Determine the [x, y] coordinate at the center of the cell enclosing the given text.  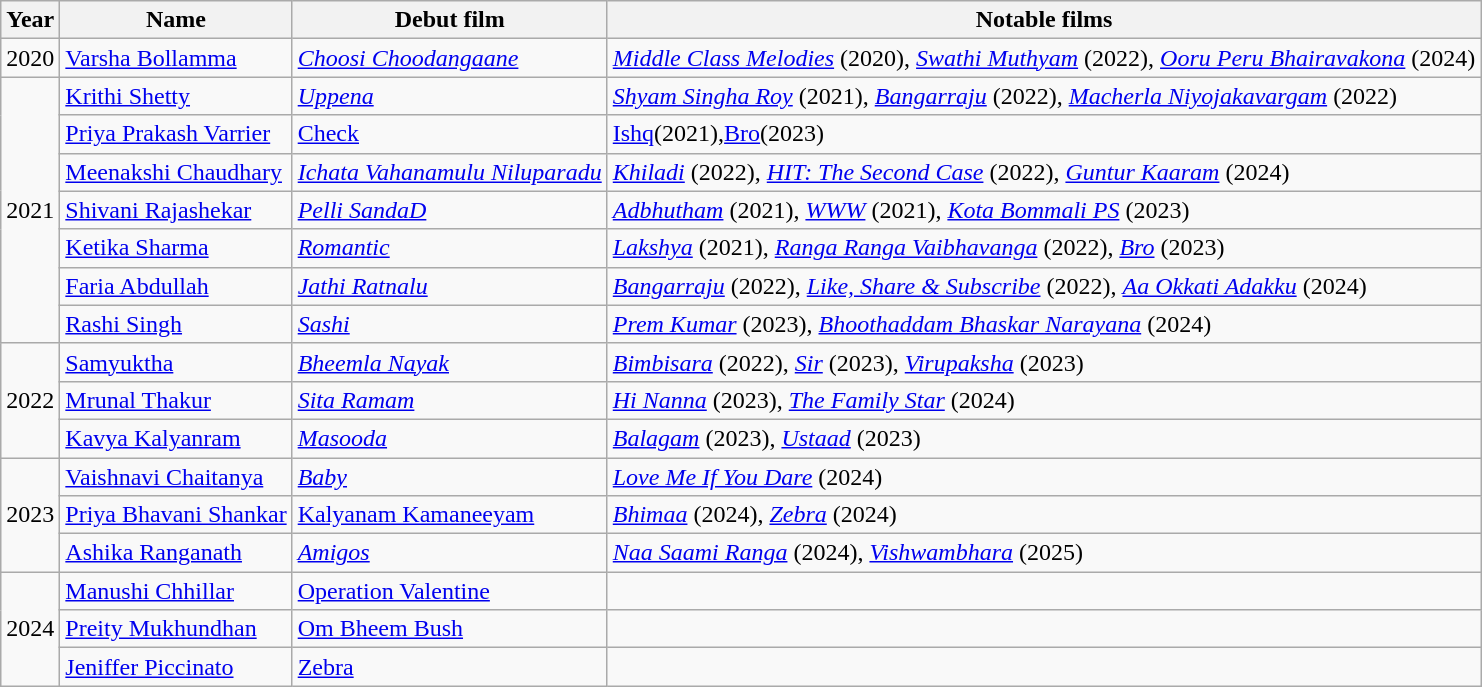
2022 [30, 400]
Naa Saami Ranga (2024), Vishwambhara (2025) [1044, 553]
Bhimaa (2024), Zebra (2024) [1044, 515]
Priya Bhavani Shankar [176, 515]
Ketika Sharma [176, 248]
Sashi [450, 324]
Bangarraju (2022), Like, Share & Subscribe (2022), Aa Okkati Adakku (2024) [1044, 286]
Masooda [450, 438]
Manushi Chhillar [176, 591]
Love Me If You Dare (2024) [1044, 477]
Kalyanam Kamaneeyam [450, 515]
Jeniffer Piccinato [176, 667]
Krithi Shetty [176, 96]
Zebra [450, 667]
Middle Class Melodies (2020), Swathi Muthyam (2022), Ooru Peru Bhairavakona (2024) [1044, 58]
Samyuktha [176, 362]
Choosi Choodangaane [450, 58]
Uppena [450, 96]
Khiladi (2022), HIT: The Second Case (2022), Guntur Kaaram (2024) [1044, 172]
Adbhutham (2021), WWW (2021), Kota Bommali PS (2023) [1044, 210]
Kavya Kalyanram [176, 438]
Name [176, 20]
Mrunal Thakur [176, 400]
Prem Kumar (2023), Bhoothaddam Bhaskar Narayana (2024) [1044, 324]
Shyam Singha Roy (2021), Bangarraju (2022), Macherla Niyojakavargam (2022) [1044, 96]
Baby [450, 477]
Shivani Rajashekar [176, 210]
2020 [30, 58]
2024 [30, 629]
Ishq(2021),Bro(2023) [1044, 134]
Notable films [1044, 20]
Faria Abdullah [176, 286]
Rashi Singh [176, 324]
Bimbisara (2022), Sir (2023), Virupaksha (2023) [1044, 362]
2021 [30, 210]
Check [450, 134]
Romantic [450, 248]
Preity Mukhundhan [176, 629]
Operation Valentine [450, 591]
Lakshya (2021), Ranga Ranga Vaibhavanga (2022), Bro (2023) [1044, 248]
Jathi Ratnalu [450, 286]
Om Bheem Bush [450, 629]
Ashika Ranganath [176, 553]
Priya Prakash Varrier [176, 134]
Vaishnavi Chaitanya [176, 477]
Balagam (2023), Ustaad (2023) [1044, 438]
Hi Nanna (2023), The Family Star (2024) [1044, 400]
Meenakshi Chaudhary [176, 172]
Bheemla Nayak [450, 362]
Ichata Vahanamulu Niluparadu [450, 172]
Sita Ramam [450, 400]
Year [30, 20]
Amigos [450, 553]
Pelli SandaD [450, 210]
Debut film [450, 20]
2023 [30, 515]
Varsha Bollamma [176, 58]
